Scan for the cell matching the given text and deliver its [x, y] coordinate at center. 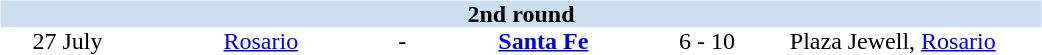
- [402, 42]
6 - 10 [707, 42]
Santa Fe [544, 42]
Rosario [260, 42]
2nd round [520, 14]
27 July [67, 42]
Plaza Jewell, Rosario [892, 42]
